Identify which cell holds the provided text, then report its [X, Y] central coordinate. 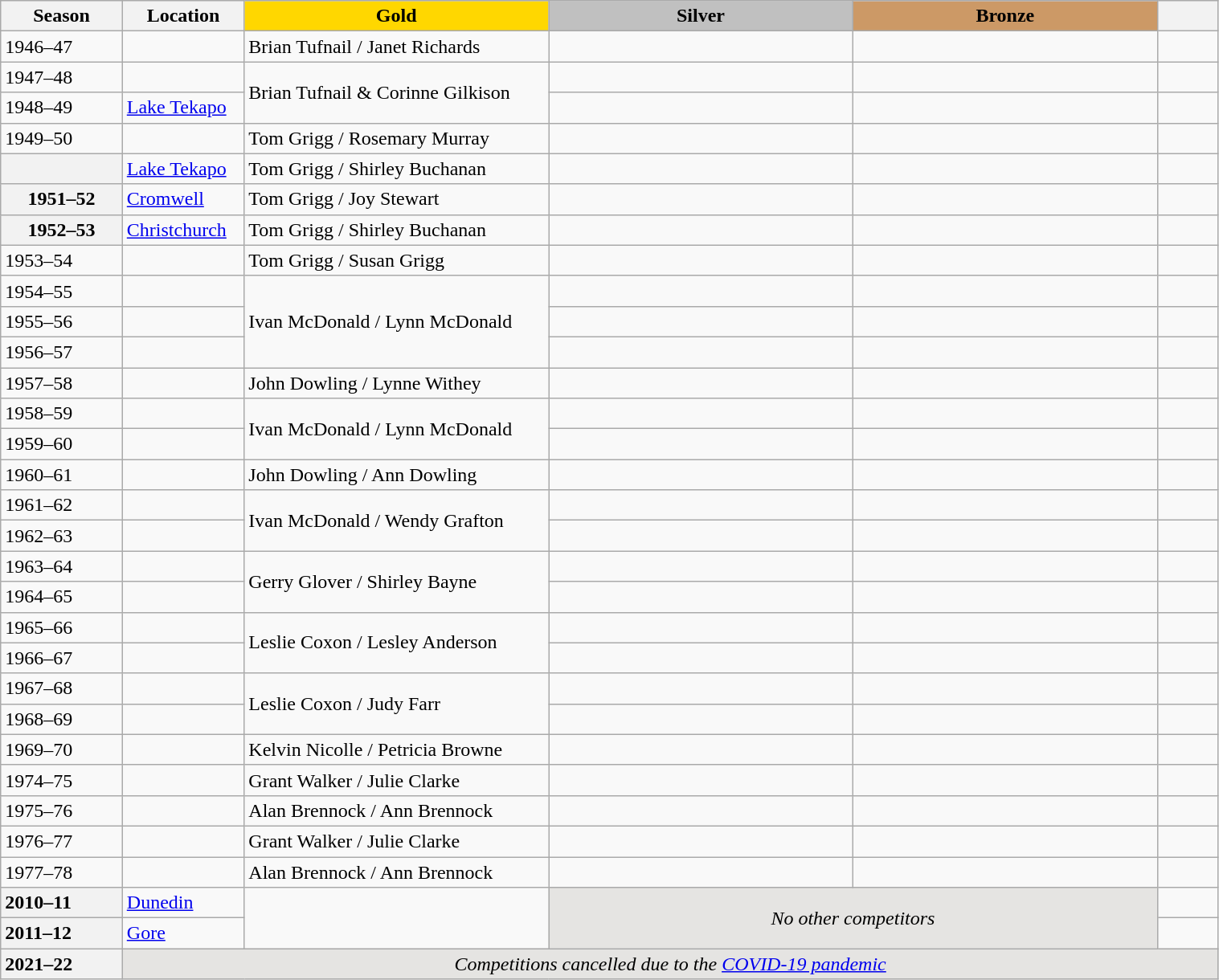
1951–52 [62, 199]
1958–59 [62, 414]
1955–56 [62, 321]
1964–65 [62, 597]
1966–67 [62, 658]
1969–70 [62, 749]
Brian Tufnail & Corinne Gilkison [397, 92]
Location [183, 16]
1961–62 [62, 505]
1947–48 [62, 77]
2011–12 [62, 933]
Brian Tufnail / Janet Richards [397, 47]
1975–76 [62, 811]
1974–75 [62, 780]
1960–61 [62, 475]
John Dowling / Lynne Withey [397, 383]
Christchurch [183, 230]
Tom Grigg / Susan Grigg [397, 260]
1956–57 [62, 352]
Season [62, 16]
1946–47 [62, 47]
Tom Grigg / Joy Stewart [397, 199]
Dunedin [183, 903]
1954–55 [62, 291]
1949–50 [62, 138]
1953–54 [62, 260]
No other competitors [853, 918]
Gore [183, 933]
1967–68 [62, 688]
2010–11 [62, 903]
Tom Grigg / Rosemary Murray [397, 138]
2021–22 [62, 964]
1952–53 [62, 230]
Leslie Coxon / Judy Farr [397, 704]
1976–77 [62, 841]
Competitions cancelled due to the COVID-19 pandemic [670, 964]
1948–49 [62, 108]
Kelvin Nicolle / Petricia Browne [397, 749]
1965–66 [62, 627]
John Dowling / Ann Dowling [397, 475]
1977–78 [62, 872]
Gold [397, 16]
Silver [701, 16]
1959–60 [62, 444]
Gerry Glover / Shirley Bayne [397, 582]
1963–64 [62, 566]
1968–69 [62, 719]
Ivan McDonald / Wendy Grafton [397, 521]
Cromwell [183, 199]
Leslie Coxon / Lesley Anderson [397, 643]
1962–63 [62, 536]
Bronze [1004, 16]
1957–58 [62, 383]
